Output the (x, y) coordinate of the center of the cell containing the given text.  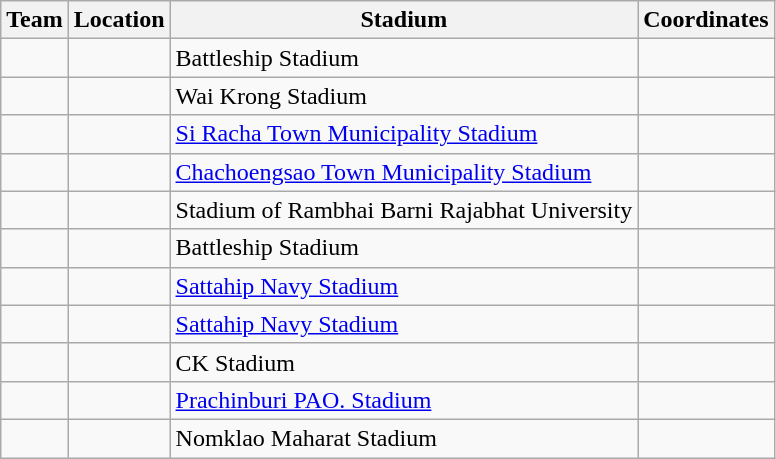
Team (35, 20)
Si Racha Town Municipality Stadium (404, 134)
Stadium (404, 20)
Location (119, 20)
CK Stadium (404, 362)
Prachinburi PAO. Stadium (404, 400)
Wai Krong Stadium (404, 96)
Coordinates (706, 20)
Nomklao Maharat Stadium (404, 438)
Chachoengsao Town Municipality Stadium (404, 172)
Stadium of Rambhai Barni Rajabhat University (404, 210)
